Provide the [X, Y] coordinate of the cell's center where the given text is located.  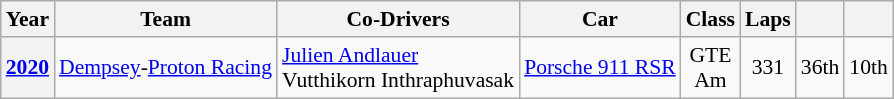
Co-Drivers [398, 19]
Dempsey-Proton Racing [166, 68]
Laps [768, 19]
Julien Andlauer Vutthikorn Inthraphuvasak [398, 68]
GTEAm [710, 68]
331 [768, 68]
2020 [28, 68]
36th [820, 68]
Class [710, 19]
Year [28, 19]
Team [166, 19]
10th [868, 68]
Porsche 911 RSR [600, 68]
Car [600, 19]
